Scan for the cell matching the given text and deliver its [X, Y] coordinate at center. 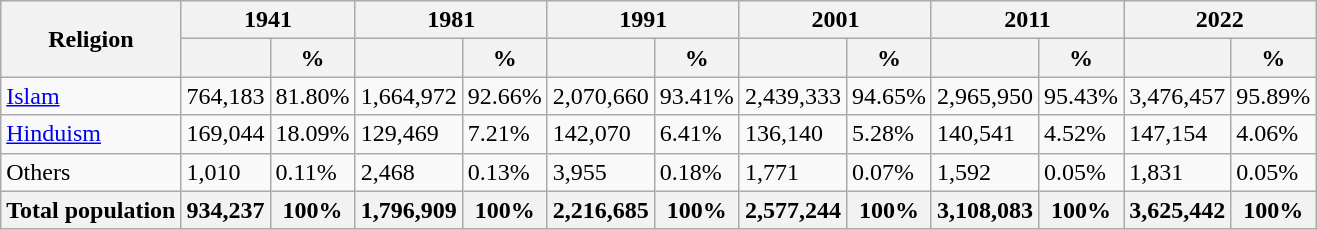
0.13% [504, 172]
94.65% [888, 96]
1,010 [226, 172]
4.52% [1082, 134]
2,468 [408, 172]
2001 [835, 20]
Islam [91, 96]
18.09% [312, 134]
2011 [1027, 20]
0.18% [696, 172]
1941 [268, 20]
169,044 [226, 134]
5.28% [888, 134]
2,216,685 [600, 210]
1,664,972 [408, 96]
2,070,660 [600, 96]
1,796,909 [408, 210]
147,154 [1178, 134]
Religion [91, 39]
92.66% [504, 96]
1,592 [984, 172]
6.41% [696, 134]
1,831 [1178, 172]
1,771 [792, 172]
4.06% [1274, 134]
764,183 [226, 96]
95.43% [1082, 96]
3,625,442 [1178, 210]
0.11% [312, 172]
2,439,333 [792, 96]
Total population [91, 210]
934,237 [226, 210]
95.89% [1274, 96]
140,541 [984, 134]
3,476,457 [1178, 96]
2022 [1220, 20]
Hinduism [91, 134]
1981 [451, 20]
129,469 [408, 134]
7.21% [504, 134]
3,108,083 [984, 210]
2,577,244 [792, 210]
81.80% [312, 96]
142,070 [600, 134]
3,955 [600, 172]
136,140 [792, 134]
2,965,950 [984, 96]
Others [91, 172]
0.07% [888, 172]
93.41% [696, 96]
1991 [643, 20]
